Find where the given text appears and provide that cell's center as [x, y] coordinate. 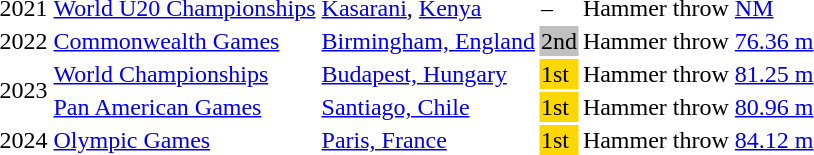
Olympic Games [184, 140]
Paris, France [428, 140]
Commonwealth Games [184, 41]
Santiago, Chile [428, 107]
Pan American Games [184, 107]
Budapest, Hungary [428, 74]
2nd [558, 41]
World Championships [184, 74]
Birmingham, England [428, 41]
